Identify which cell holds the provided text, then report its (x, y) central coordinate. 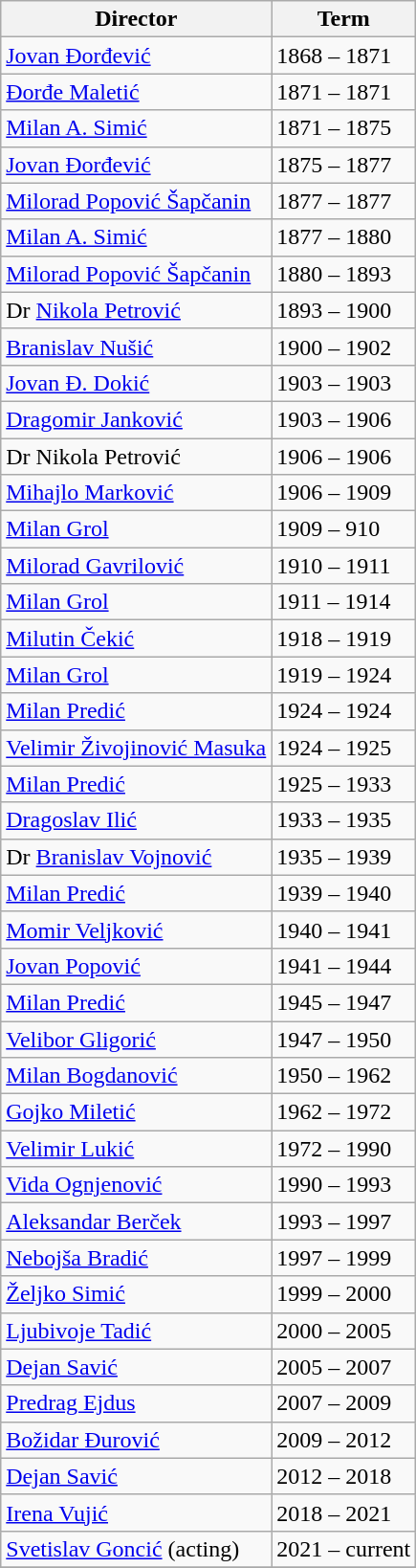
1893 – 1900 (344, 310)
Term (344, 19)
Velimir Lukić (136, 1149)
1903 – 1903 (344, 383)
Mihajlo Marković (136, 493)
Ljubivoje Tadić (136, 1331)
2000 – 2005 (344, 1331)
1947 – 1950 (344, 1039)
1877 – 1877 (344, 201)
1918 – 1919 (344, 638)
2021 – current (344, 1549)
Dragomir Janković (136, 419)
1962 – 1972 (344, 1112)
1945 – 1947 (344, 1002)
1990 – 1993 (344, 1185)
Đorđe Maletić (136, 92)
2007 – 2009 (344, 1403)
Jovan Popović (136, 966)
1924 – 1925 (344, 748)
1871 – 1871 (344, 92)
1972 – 1990 (344, 1149)
1935 – 1939 (344, 857)
1868 – 1871 (344, 56)
1871 – 1875 (344, 128)
1877 – 1880 (344, 237)
Dragoslav Ilić (136, 820)
Irena Vujić (136, 1512)
Milan Bogdanović (136, 1076)
1925 – 1933 (344, 784)
Jovan Đ. Dokić (136, 383)
1941 – 1944 (344, 966)
1933 – 1935 (344, 820)
1919 – 1924 (344, 675)
Milutin Čekić (136, 638)
Božidar Đurović (136, 1440)
Aleksandar Berček (136, 1221)
2005 – 2007 (344, 1367)
1900 – 1902 (344, 347)
Branislav Nušić (136, 347)
1950 – 1962 (344, 1076)
Velibor Gligorić (136, 1039)
Gojko Miletić (136, 1112)
1906 – 1906 (344, 457)
2012 – 2018 (344, 1476)
1909 – 910 (344, 529)
1910 – 1911 (344, 566)
Nebojša Bradić (136, 1258)
Milorad Gavrilović (136, 566)
Momir Veljković (136, 930)
2018 – 2021 (344, 1512)
2009 – 2012 (344, 1440)
1939 – 1940 (344, 893)
Vida Ognjenović (136, 1185)
1880 – 1893 (344, 274)
1924 – 1924 (344, 711)
Svetislav Goncić (acting) (136, 1549)
Željko Simić (136, 1294)
1999 – 2000 (344, 1294)
Dr Branislav Vojnović (136, 857)
1906 – 1909 (344, 493)
1993 – 1997 (344, 1221)
1940 – 1941 (344, 930)
1875 – 1877 (344, 165)
Predrag Ejdus (136, 1403)
1903 – 1906 (344, 419)
1911 – 1914 (344, 602)
1997 – 1999 (344, 1258)
Velimir Živojinović Masuka (136, 748)
Director (136, 19)
